For the text-containing cell, return its midpoint in [x, y] coordinate format. 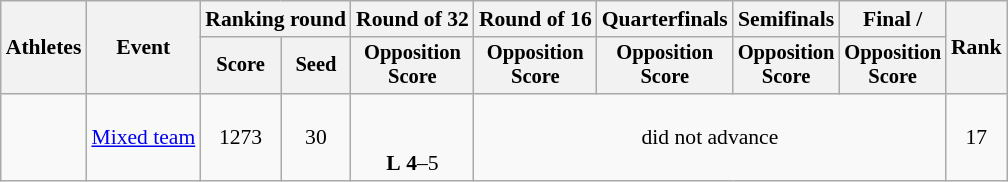
1273 [240, 138]
did not advance [710, 138]
Quarterfinals [665, 19]
17 [976, 138]
Final / [892, 19]
Rank [976, 48]
Round of 16 [536, 19]
Event [143, 48]
Seed [316, 66]
Score [240, 66]
Round of 32 [412, 19]
30 [316, 138]
Mixed team [143, 138]
Semifinals [786, 19]
Ranking round [276, 19]
L 4–5 [412, 138]
Athletes [44, 48]
